Return the [X, Y] coordinate for the center point of the cell that contains the specified text.  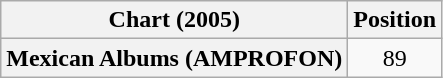
Position [395, 20]
89 [395, 58]
Chart (2005) [174, 20]
Mexican Albums (AMPROFON) [174, 58]
